Return the (x, y) coordinate for the center point of the cell that contains the specified text.  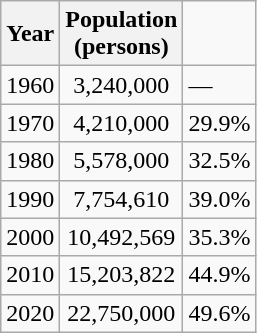
Population(persons) (122, 34)
3,240,000 (122, 85)
4,210,000 (122, 123)
49.6% (220, 313)
1960 (30, 85)
2010 (30, 275)
39.0% (220, 199)
— (220, 85)
44.9% (220, 275)
7,754,610 (122, 199)
1970 (30, 123)
2000 (30, 237)
1980 (30, 161)
5,578,000 (122, 161)
22,750,000 (122, 313)
Year (30, 34)
2020 (30, 313)
35.3% (220, 237)
10,492,569 (122, 237)
1990 (30, 199)
29.9% (220, 123)
32.5% (220, 161)
15,203,822 (122, 275)
